Return the (X, Y) coordinate for the center point of the cell that contains the specified text.  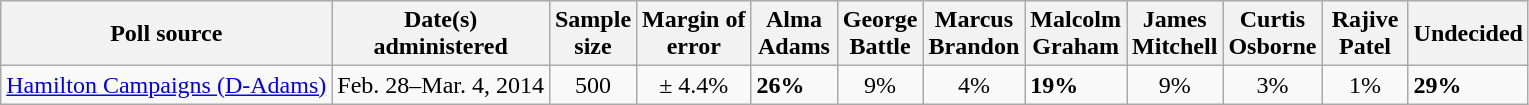
CurtisOsborne (1272, 34)
26% (794, 85)
Samplesize (592, 34)
Undecided (1468, 34)
± 4.4% (694, 85)
AlmaAdams (794, 34)
RajivePatel (1365, 34)
Poll source (166, 34)
Hamilton Campaigns (D-Adams) (166, 85)
4% (974, 85)
19% (1076, 85)
3% (1272, 85)
29% (1468, 85)
Date(s)administered (441, 34)
GeorgeBattle (880, 34)
Margin oferror (694, 34)
Feb. 28–Mar. 4, 2014 (441, 85)
MalcolmGraham (1076, 34)
1% (1365, 85)
JamesMitchell (1175, 34)
MarcusBrandon (974, 34)
500 (592, 85)
